From the cell containing the given text, extract its center point as (x, y) coordinate. 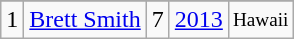
Hawaii (260, 20)
7 (158, 20)
Brett Smith (85, 20)
1 (12, 20)
2013 (198, 20)
